Scan for the cell matching the given text and deliver its (X, Y) coordinate at center. 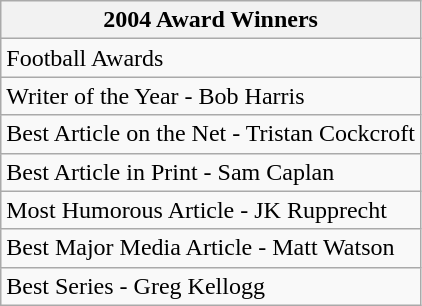
Best Series - Greg Kellogg (211, 286)
Writer of the Year - Bob Harris (211, 96)
Best Article in Print - Sam Caplan (211, 172)
Most Humorous Article - JK Rupprecht (211, 210)
Best Major Media Article - Matt Watson (211, 248)
2004 Award Winners (211, 20)
Football Awards (211, 58)
Best Article on the Net - Tristan Cockcroft (211, 134)
